Return the [X, Y] coordinate for the center point of the cell that contains the specified text.  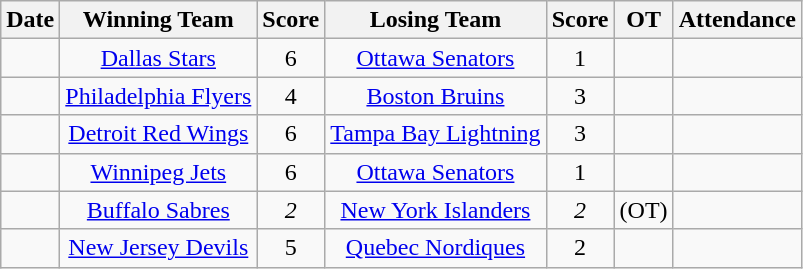
Attendance [737, 20]
Detroit Red Wings [158, 134]
New York Islanders [436, 210]
Boston Bruins [436, 96]
Dallas Stars [158, 58]
(OT) [644, 210]
Winning Team [158, 20]
Date [30, 20]
Tampa Bay Lightning [436, 134]
OT [644, 20]
Losing Team [436, 20]
4 [291, 96]
Quebec Nordiques [436, 248]
New Jersey Devils [158, 248]
Philadelphia Flyers [158, 96]
Buffalo Sabres [158, 210]
5 [291, 248]
Winnipeg Jets [158, 172]
